Return the [X, Y] coordinate for the center point of the cell that contains the specified text.  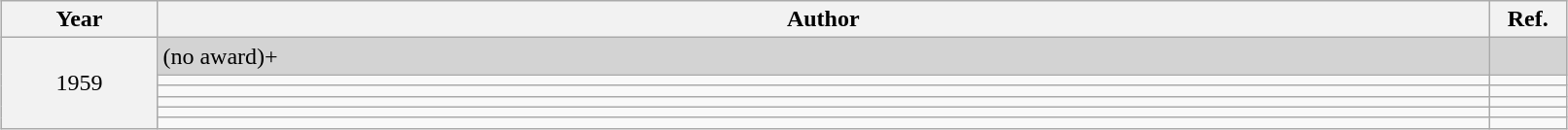
1959 [80, 83]
Author [823, 19]
Year [80, 19]
(no award)+ [823, 56]
Ref. [1529, 19]
